Find where the given text appears and provide that cell's center as [X, Y] coordinate. 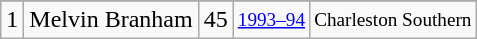
1 [12, 20]
45 [216, 20]
Melvin Branham [111, 20]
1993–94 [271, 20]
Charleston Southern [393, 20]
